Detect which cell encompasses the target text, then output its (x, y) center coordinate. 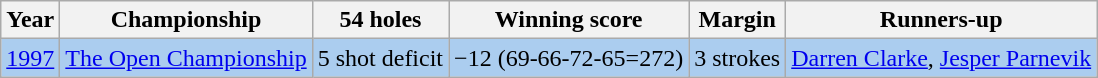
5 shot deficit (380, 58)
Winning score (569, 20)
Runners-up (942, 20)
−12 (69-66-72-65=272) (569, 58)
Darren Clarke, Jesper Parnevik (942, 58)
Year (30, 20)
The Open Championship (186, 58)
Championship (186, 20)
1997 (30, 58)
54 holes (380, 20)
Margin (738, 20)
3 strokes (738, 58)
